From the cell containing the given text, extract its center point as (X, Y) coordinate. 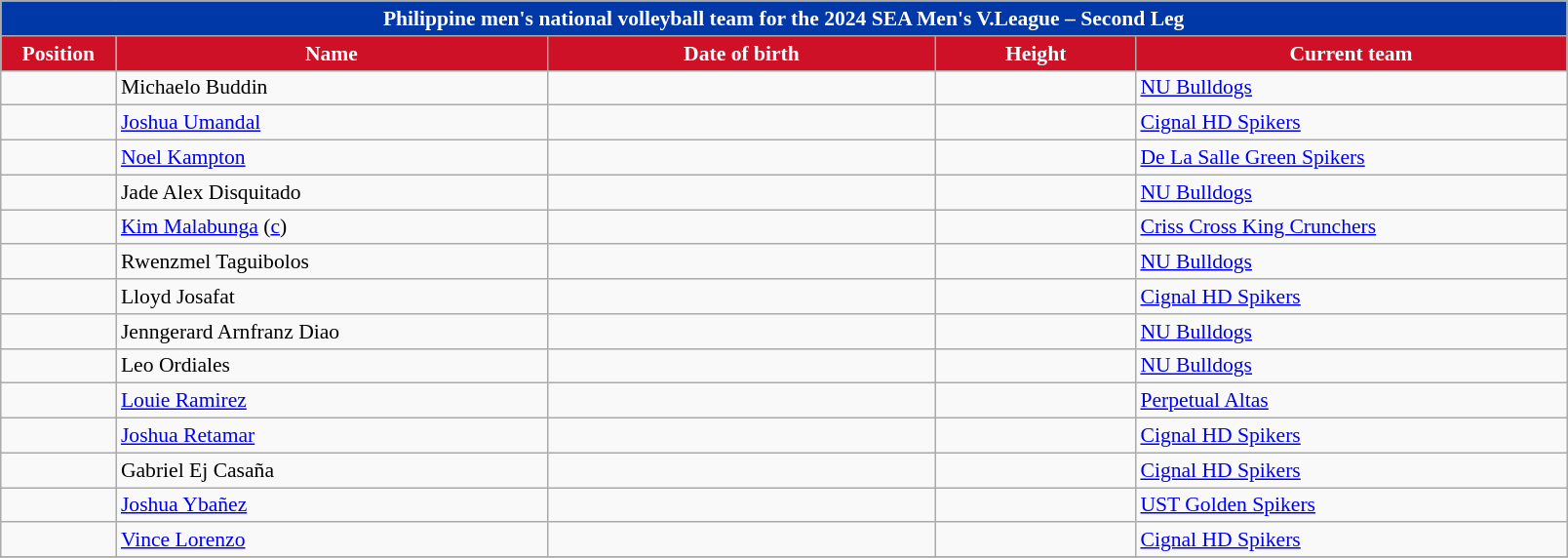
Lloyd Josafat (332, 297)
UST Golden Spikers (1351, 505)
Jenngerard Arnfranz Diao (332, 332)
Joshua Retamar (332, 436)
Kim Malabunga (c) (332, 227)
Name (332, 54)
Louie Ramirez (332, 401)
Joshua Ybañez (332, 505)
De La Salle Green Spikers (1351, 158)
Height (1036, 54)
Joshua Umandal (332, 123)
Date of birth (741, 54)
Philippine men's national volleyball team for the 2024 SEA Men's V.League – Second Leg (784, 19)
Rwenzmel Taguibolos (332, 262)
Gabriel Ej Casaña (332, 470)
Michaelo Buddin (332, 88)
Criss Cross King Crunchers (1351, 227)
Perpetual Altas (1351, 401)
Vince Lorenzo (332, 540)
Leo Ordiales (332, 366)
Noel Kampton (332, 158)
Jade Alex Disquitado (332, 192)
Current team (1351, 54)
Position (59, 54)
